Provide the [x, y] coordinate of the cell's center where the given text is located.  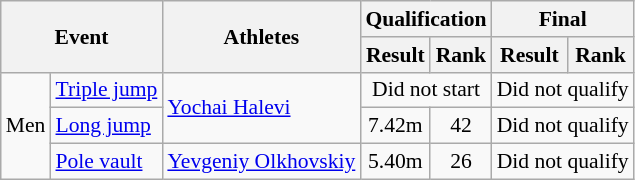
Athletes [261, 36]
Long jump [106, 126]
5.40m [395, 162]
Final [563, 19]
Triple jump [106, 90]
Yevgeniy Olkhovskiy [261, 162]
Pole vault [106, 162]
7.42m [395, 126]
42 [460, 126]
Men [26, 126]
Qualification [426, 19]
Event [82, 36]
26 [460, 162]
Did not start [426, 90]
Yochai Halevi [261, 108]
